For the text-containing cell, return its midpoint in (x, y) coordinate format. 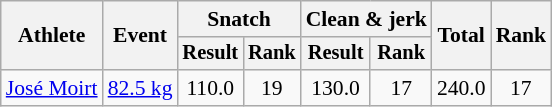
José Moirt (52, 88)
Clean & jerk (366, 19)
Event (140, 36)
130.0 (336, 88)
110.0 (211, 88)
240.0 (462, 88)
82.5 kg (140, 88)
Total (462, 36)
Athlete (52, 36)
Snatch (240, 19)
19 (272, 88)
